Pinpoint the cell where the given text exists, returning its [x, y] midpoint coordinate. 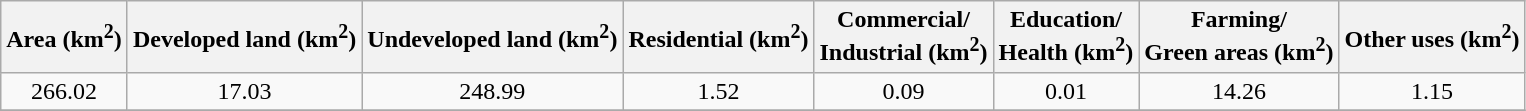
0.09 [904, 91]
Other uses (km2) [1432, 37]
Commercial/ Industrial (km2) [904, 37]
Area (km2) [64, 37]
14.26 [1239, 91]
0.01 [1066, 91]
248.99 [492, 91]
1.15 [1432, 91]
266.02 [64, 91]
Residential (km2) [718, 37]
Developed land (km2) [244, 37]
1.52 [718, 91]
Farming/ Green areas (km2) [1239, 37]
17.03 [244, 91]
Undeveloped land (km2) [492, 37]
Education/ Health (km2) [1066, 37]
